Locate the cell with the specified text and output its (x, y) center coordinate. 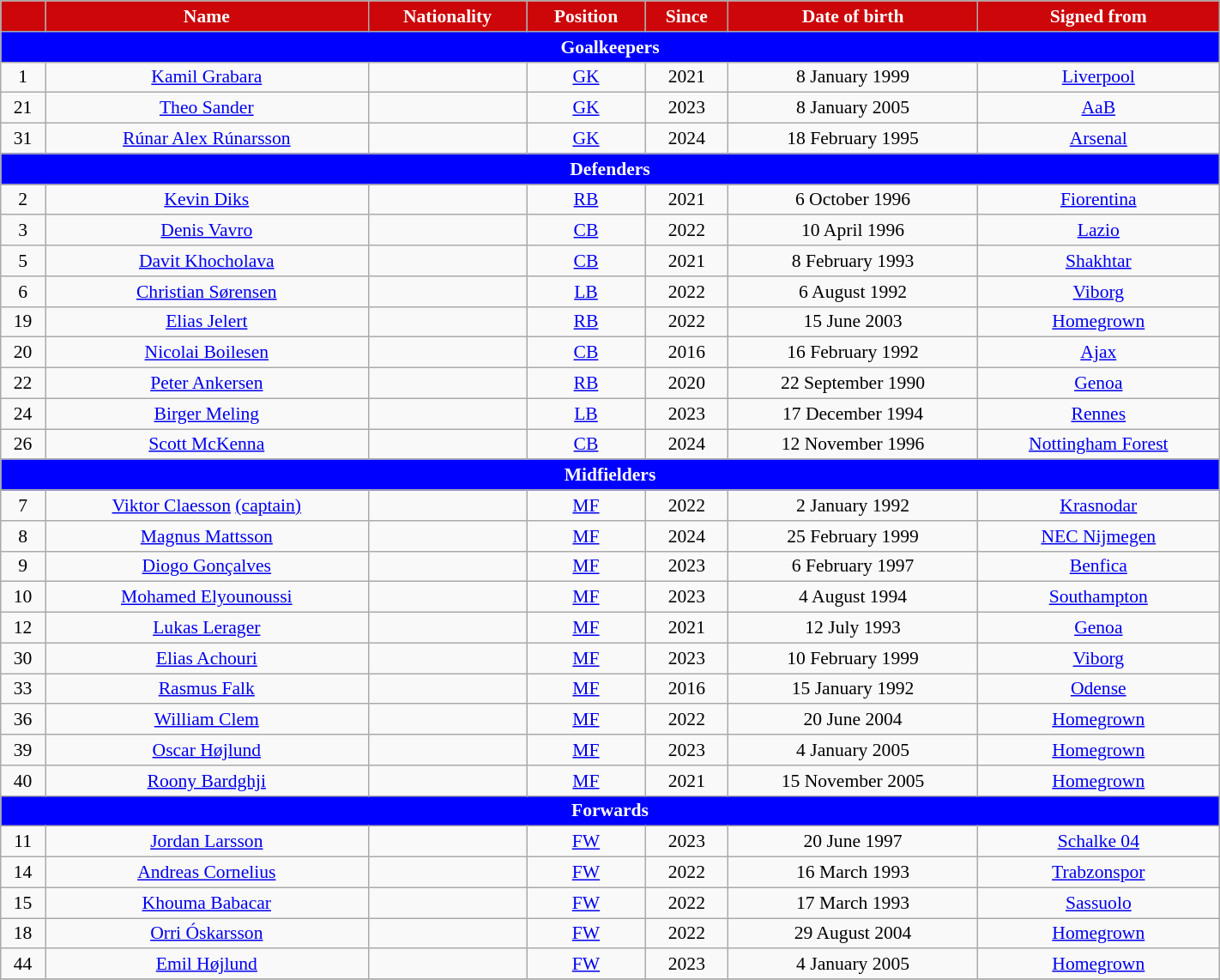
8 January 1999 (853, 77)
8 February 1993 (853, 261)
Trabzonspor (1098, 873)
3 (23, 231)
Southampton (1098, 597)
Elias Achouri (206, 658)
Since (686, 16)
NEC Nijmegen (1098, 536)
18 (23, 934)
Rennes (1098, 414)
Kevin Diks (206, 200)
Fiorentina (1098, 200)
10 (23, 597)
6 October 1996 (853, 200)
Date of birth (853, 16)
11 (23, 842)
25 February 1999 (853, 536)
Elias Jelert (206, 322)
Signed from (1098, 16)
12 July 1993 (853, 628)
Mohamed Elyounoussi (206, 597)
Ajax (1098, 353)
Denis Vavro (206, 231)
12 (23, 628)
31 (23, 139)
12 November 1996 (853, 445)
20 June 1997 (853, 842)
Goalkeepers (610, 47)
Name (206, 16)
39 (23, 750)
8 January 2005 (853, 108)
Christian Sørensen (206, 292)
6 August 1992 (853, 292)
36 (23, 720)
Orri Óskarsson (206, 934)
Arsenal (1098, 139)
Jordan Larsson (206, 842)
10 February 1999 (853, 658)
17 December 1994 (853, 414)
22 September 1990 (853, 384)
Magnus Mattsson (206, 536)
15 June 2003 (853, 322)
20 (23, 353)
10 April 1996 (853, 231)
Viktor Claesson (captain) (206, 505)
14 (23, 873)
17 March 1993 (853, 903)
44 (23, 965)
Shakhtar (1098, 261)
Sassuolo (1098, 903)
Schalke 04 (1098, 842)
6 (23, 292)
16 March 1993 (853, 873)
Krasnodar (1098, 505)
16 February 1992 (853, 353)
22 (23, 384)
Emil Højlund (206, 965)
Nationality (448, 16)
Midfielders (610, 475)
30 (23, 658)
Roony Bardghji (206, 781)
29 August 2004 (853, 934)
Birger Meling (206, 414)
6 February 1997 (853, 566)
15 January 1992 (853, 689)
15 (23, 903)
2 January 1992 (853, 505)
Andreas Cornelius (206, 873)
15 November 2005 (853, 781)
Odense (1098, 689)
Position (586, 16)
Kamil Grabara (206, 77)
1 (23, 77)
5 (23, 261)
William Clem (206, 720)
26 (23, 445)
Lazio (1098, 231)
Oscar Højlund (206, 750)
Liverpool (1098, 77)
Lukas Lerager (206, 628)
20 June 2004 (853, 720)
2 (23, 200)
8 (23, 536)
AaB (1098, 108)
Theo Sander (206, 108)
Khouma Babacar (206, 903)
Peter Ankersen (206, 384)
Forwards (610, 811)
2020 (686, 384)
33 (23, 689)
19 (23, 322)
Diogo Gonçalves (206, 566)
Davit Khocholava (206, 261)
4 August 1994 (853, 597)
18 February 1995 (853, 139)
7 (23, 505)
Nicolai Boilesen (206, 353)
Nottingham Forest (1098, 445)
21 (23, 108)
Scott McKenna (206, 445)
Rasmus Falk (206, 689)
40 (23, 781)
9 (23, 566)
Benfica (1098, 566)
Rúnar Alex Rúnarsson (206, 139)
Defenders (610, 169)
24 (23, 414)
